Identify which cell holds the provided text, then report its (x, y) central coordinate. 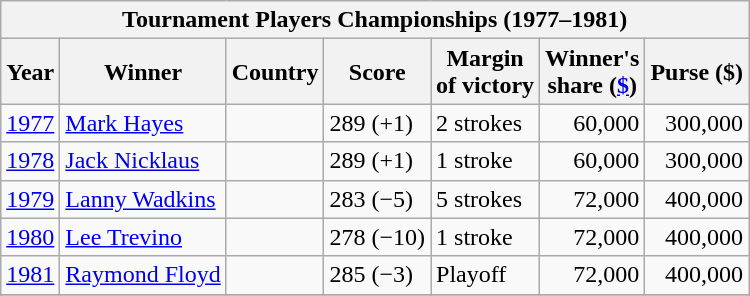
283 (−5) (378, 199)
Tournament Players Championships (1977–1981) (375, 20)
1981 (30, 275)
Winner (143, 72)
5 strokes (486, 199)
Lanny Wadkins (143, 199)
278 (−10) (378, 237)
1977 (30, 123)
Playoff (486, 275)
1978 (30, 161)
Marginof victory (486, 72)
Winner'sshare ($) (592, 72)
Jack Nicklaus (143, 161)
1979 (30, 199)
Lee Trevino (143, 237)
Country (275, 72)
Purse ($) (697, 72)
Year (30, 72)
Raymond Floyd (143, 275)
1980 (30, 237)
285 (−3) (378, 275)
2 strokes (486, 123)
Mark Hayes (143, 123)
Score (378, 72)
